Locate the cell with the specified text and output its [x, y] center coordinate. 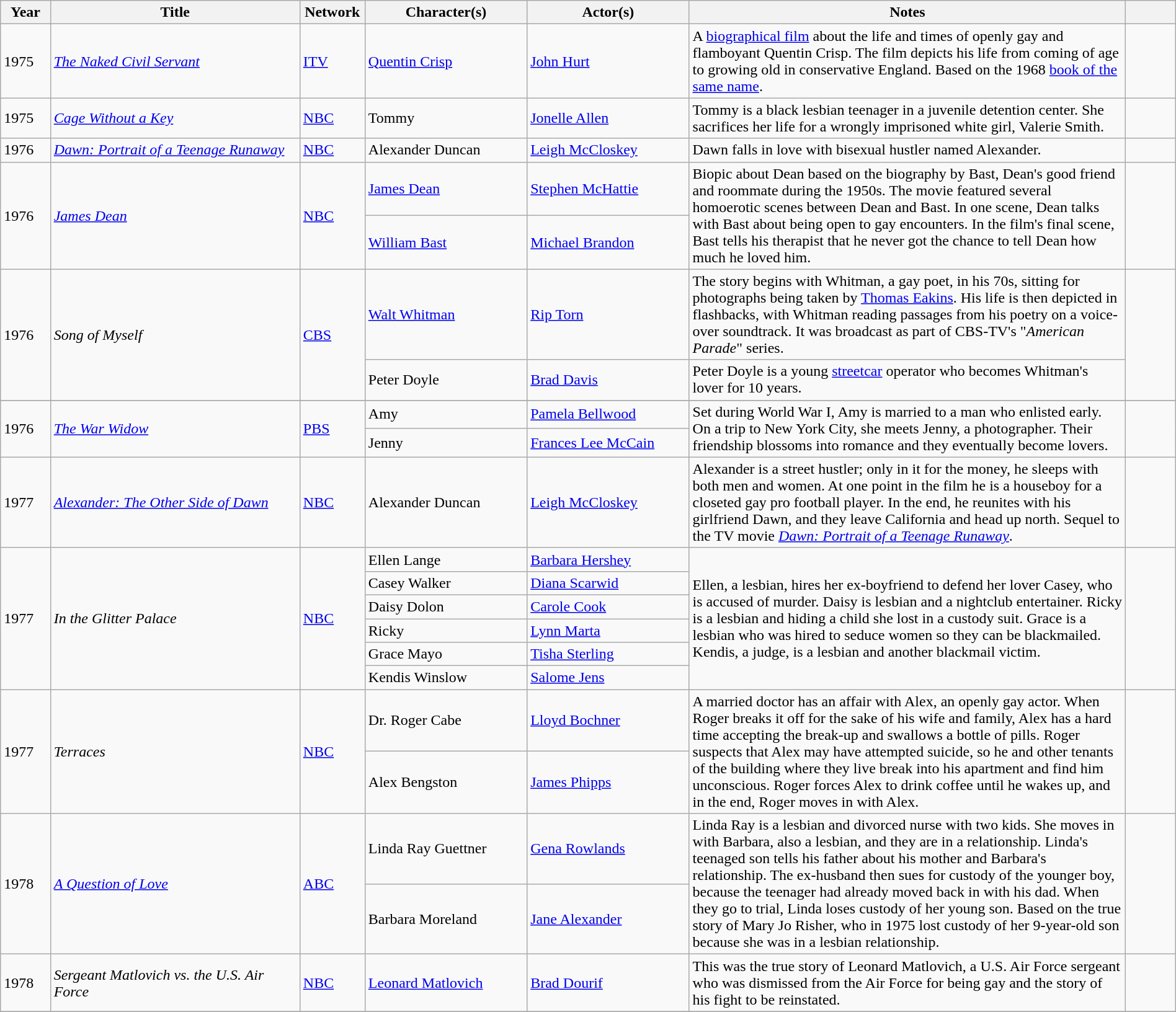
Year [25, 12]
Network [332, 12]
Cage Without a Key [175, 118]
John Hurt [608, 61]
Salome Jens [608, 678]
Amy [445, 414]
Rip Torn [608, 314]
Dawn: Portrait of a Teenage Runaway [175, 150]
Tisha Sterling [608, 654]
Gena Rowlands [608, 849]
Ellen Lange [445, 559]
Actor(s) [608, 12]
Walt Whitman [445, 314]
Pamela Bellwood [608, 414]
PBS [332, 428]
Jonelle Allen [608, 118]
James Phipps [608, 783]
Linda Ray Guettner [445, 849]
Grace Mayo [445, 654]
Carole Cook [608, 606]
Barbara Hershey [608, 559]
Stephen McHattie [608, 189]
Kendis Winslow [445, 678]
Barbara Moreland [445, 919]
The War Widow [175, 428]
Character(s) [445, 12]
Jane Alexander [608, 919]
Peter Doyle is a young streetcar operator who becomes Whitman's lover for 10 years. [907, 379]
Brad Davis [608, 379]
Dr. Roger Cabe [445, 721]
Frances Lee McCain [608, 443]
Alex Bengston [445, 783]
Song of Myself [175, 335]
Lynn Marta [608, 631]
The Naked Civil Servant [175, 61]
A Question of Love [175, 884]
Leonard Matlovich [445, 983]
Daisy Dolon [445, 606]
CBS [332, 335]
Brad Dourif [608, 983]
Peter Doyle [445, 379]
In the Glitter Palace [175, 618]
William Bast [445, 243]
Terraces [175, 752]
Diana Scarwid [608, 583]
Quentin Crisp [445, 61]
Tommy is a black lesbian teenager in a juvenile detention center. She sacrifices her life for a wrongly imprisoned white girl, Valerie Smith. [907, 118]
Michael Brandon [608, 243]
Notes [907, 12]
Tommy [445, 118]
Casey Walker [445, 583]
ITV [332, 61]
Jenny [445, 443]
Dawn falls in love with bisexual hustler named Alexander. [907, 150]
Title [175, 12]
Ricky [445, 631]
Lloyd Bochner [608, 721]
Sergeant Matlovich vs. the U.S. Air Force [175, 983]
ABC [332, 884]
Alexander: The Other Side of Dawn [175, 502]
